Determine the (x, y) coordinate at the center of the cell enclosing the given text.  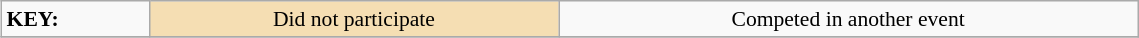
Competed in another event (848, 19)
KEY: (76, 19)
Did not participate (354, 19)
